From the cell containing the given text, extract its center point as [X, Y] coordinate. 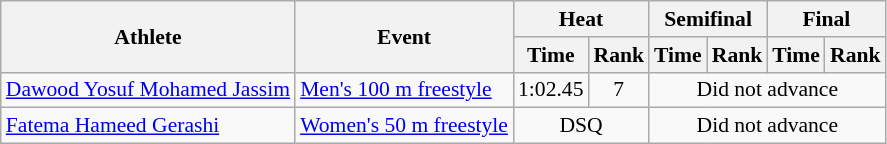
Dawood Yosuf Mohamed Jassim [148, 90]
DSQ [581, 126]
Fatema Hameed Gerashi [148, 126]
Event [404, 36]
1:02.45 [550, 90]
Women's 50 m freestyle [404, 126]
7 [618, 90]
Semifinal [708, 19]
Heat [581, 19]
Final [826, 19]
Athlete [148, 36]
Men's 100 m freestyle [404, 90]
